For the text-containing cell, return its midpoint in (x, y) coordinate format. 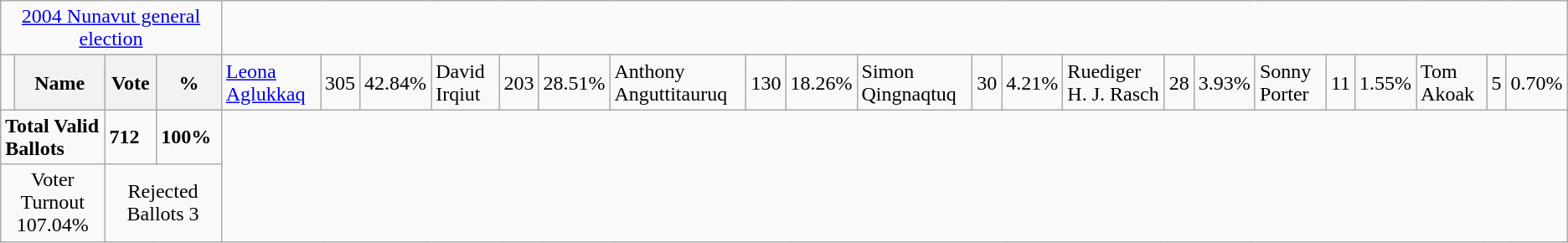
David Irqiut (466, 82)
Ruediger H. J. Rasch (1114, 82)
Rejected Ballots 3 (162, 203)
Anthony Anguttitauruq (678, 82)
28.51% (575, 82)
4.21% (1032, 82)
Tom Akoak (1452, 82)
1.55% (1385, 82)
% (189, 82)
100% (189, 137)
203 (519, 82)
3.93% (1225, 82)
305 (340, 82)
11 (1340, 82)
Sonny Porter (1290, 82)
130 (766, 82)
Total Valid Ballots (53, 137)
Simon Qingnaqtuq (915, 82)
42.84% (395, 82)
Voter Turnout 107.04% (53, 203)
Vote (131, 82)
30 (987, 82)
712 (131, 137)
0.70% (1536, 82)
Name (59, 82)
2004 Nunavut general election (111, 28)
28 (1179, 82)
18.26% (821, 82)
5 (1496, 82)
Leona Aglukkaq (271, 82)
